Return the [x, y] coordinate for the center point of the cell that contains the specified text.  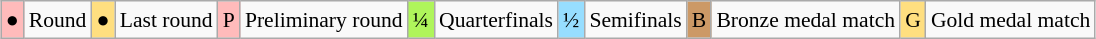
Semifinals [635, 20]
P [229, 20]
B [700, 20]
Last round [166, 20]
Gold medal match [1011, 20]
¼ [421, 20]
Round [58, 20]
Bronze medal match [806, 20]
Quarterfinals [496, 20]
G [913, 20]
Preliminary round [324, 20]
½ [571, 20]
